Provide the (x, y) coordinate of the cell's center where the given text is located.  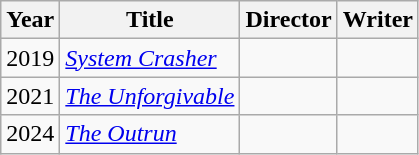
Title (150, 20)
The Outrun (150, 134)
Director (288, 20)
2024 (30, 134)
2021 (30, 96)
2019 (30, 58)
Year (30, 20)
Writer (378, 20)
System Crasher (150, 58)
The Unforgivable (150, 96)
